Detect which cell encompasses the target text, then output its [x, y] center coordinate. 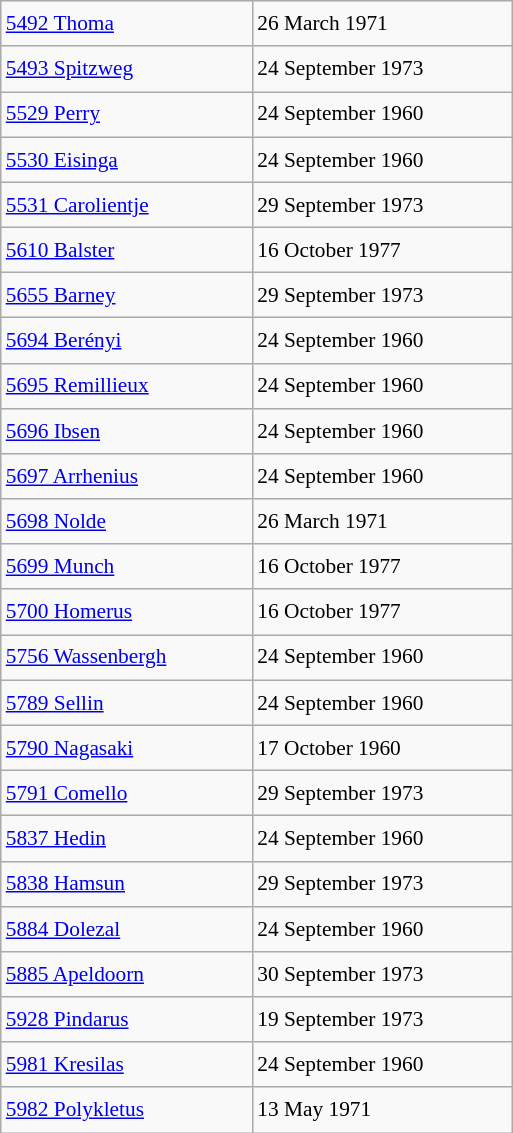
19 September 1973 [382, 1020]
5789 Sellin [127, 702]
5530 Eisinga [127, 160]
5700 Homerus [127, 612]
5698 Nolde [127, 522]
24 September 1973 [382, 68]
5695 Remillieux [127, 386]
5756 Wassenbergh [127, 658]
5790 Nagasaki [127, 748]
5697 Arrhenius [127, 476]
5694 Berényi [127, 340]
5981 Kresilas [127, 1064]
5610 Balster [127, 250]
5982 Polykletus [127, 1110]
5928 Pindarus [127, 1020]
17 October 1960 [382, 748]
5791 Comello [127, 792]
13 May 1971 [382, 1110]
5492 Thoma [127, 24]
5493 Spitzweg [127, 68]
30 September 1973 [382, 974]
5838 Hamsun [127, 884]
5696 Ibsen [127, 430]
5699 Munch [127, 566]
5884 Dolezal [127, 928]
5529 Perry [127, 114]
5655 Barney [127, 296]
5837 Hedin [127, 838]
5531 Carolientje [127, 204]
5885 Apeldoorn [127, 974]
